Search for the cell housing the specified text and yield its [X, Y] center coordinate. 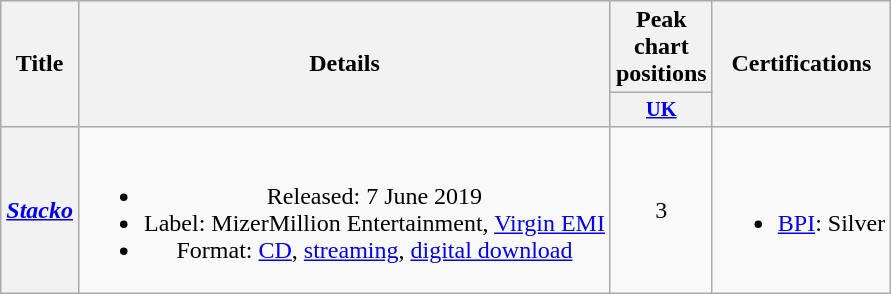
BPI: Silver [801, 210]
Released: 7 June 2019Label: MizerMillion Entertainment, Virgin EMIFormat: CD, streaming, digital download [344, 210]
Peak chart positions [661, 47]
Certifications [801, 64]
Stacko [40, 210]
Details [344, 64]
UK [661, 110]
3 [661, 210]
Title [40, 64]
